From the cell containing the given text, extract its center point as (X, Y) coordinate. 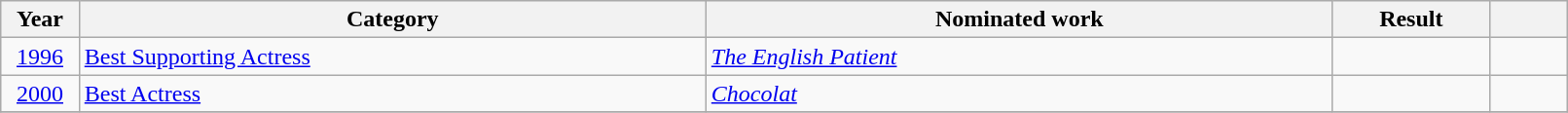
The English Patient (1019, 56)
Category (392, 19)
Result (1411, 19)
Nominated work (1019, 19)
Best Supporting Actress (392, 56)
1996 (40, 56)
Chocolat (1019, 94)
Year (40, 19)
Best Actress (392, 94)
2000 (40, 94)
